Detect which cell encompasses the target text, then output its [X, Y] center coordinate. 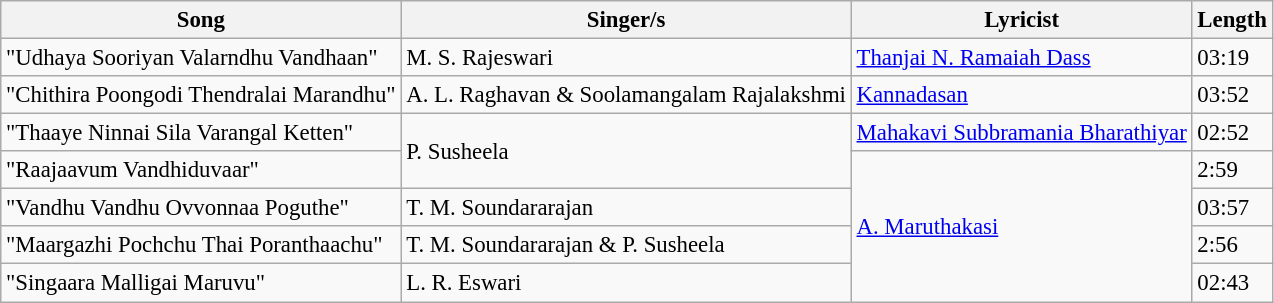
Thanjai N. Ramaiah Dass [1022, 58]
03:57 [1232, 208]
M. S. Rajeswari [626, 58]
"Udhaya Sooriyan Valarndhu Vandhaan" [201, 58]
Singer/s [626, 20]
"Vandhu Vandhu Ovvonnaa Poguthe" [201, 208]
Lyricist [1022, 20]
Mahakavi Subbramania Bharathiyar [1022, 133]
2:56 [1232, 245]
"Chithira Poongodi Thendralai Marandhu" [201, 95]
"Thaaye Ninnai Sila Varangal Ketten" [201, 133]
T. M. Soundararajan [626, 208]
03:52 [1232, 95]
Song [201, 20]
02:52 [1232, 133]
02:43 [1232, 283]
2:59 [1232, 170]
L. R. Eswari [626, 283]
Length [1232, 20]
T. M. Soundararajan & P. Susheela [626, 245]
Kannadasan [1022, 95]
P. Susheela [626, 152]
"Raajaavum Vandhiduvaar" [201, 170]
A. Maruthakasi [1022, 226]
A. L. Raghavan & Soolamangalam Rajalakshmi [626, 95]
"Maargazhi Pochchu Thai Poranthaachu" [201, 245]
"Singaara Malligai Maruvu" [201, 283]
03:19 [1232, 58]
